For the text-containing cell, return its midpoint in (X, Y) coordinate format. 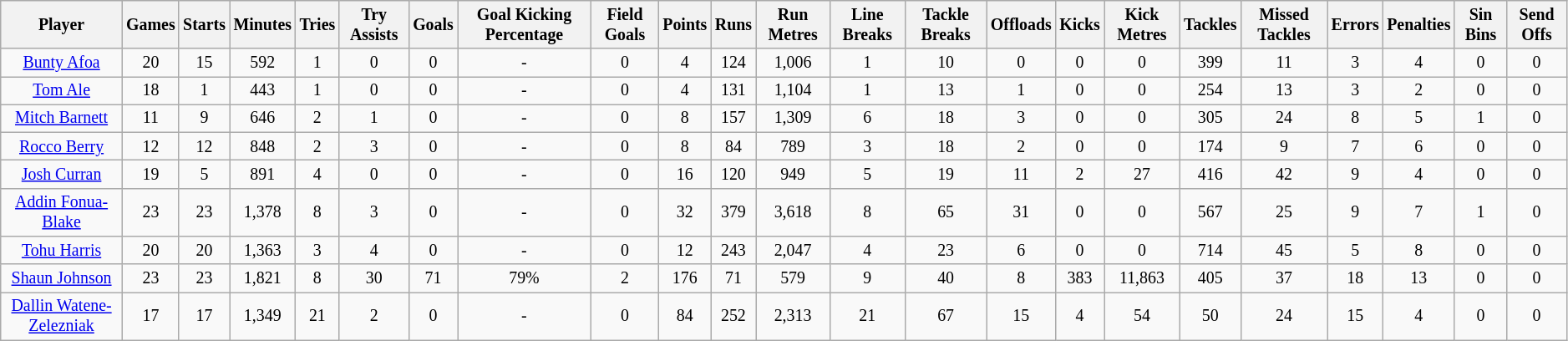
120 (733, 174)
Missed Tackles (1284, 25)
579 (794, 277)
399 (1210, 62)
Tackle Breaks (946, 25)
54 (1143, 316)
Line Breaks (867, 25)
379 (733, 212)
714 (1210, 251)
Tries (317, 25)
25 (1284, 212)
Goals (433, 25)
Addin Fonua-Blake (62, 212)
1,378 (262, 212)
67 (946, 316)
592 (262, 62)
157 (733, 119)
31 (1021, 212)
Kick Metres (1143, 25)
891 (262, 174)
Errors (1355, 25)
Tom Ale (62, 90)
124 (733, 62)
1,309 (794, 119)
Sin Bins (1480, 25)
176 (685, 277)
Mitch Barnett (62, 119)
174 (1210, 147)
32 (685, 212)
2,313 (794, 316)
567 (1210, 212)
1,363 (262, 251)
30 (374, 277)
Penalties (1418, 25)
Shaun Johnson (62, 277)
Run Metres (794, 25)
10 (946, 62)
131 (733, 90)
Games (150, 25)
789 (794, 147)
646 (262, 119)
Field Goals (625, 25)
416 (1210, 174)
Starts (204, 25)
1,349 (262, 316)
Send Offs (1537, 25)
Tohu Harris (62, 251)
Player (62, 25)
45 (1284, 251)
Tackles (1210, 25)
3,618 (794, 212)
40 (946, 277)
848 (262, 147)
1,006 (794, 62)
Minutes (262, 25)
Offloads (1021, 25)
Josh Curran (62, 174)
Points (685, 25)
Kicks (1079, 25)
405 (1210, 277)
949 (794, 174)
252 (733, 316)
37 (1284, 277)
305 (1210, 119)
42 (1284, 174)
1,104 (794, 90)
1,821 (262, 277)
65 (946, 212)
2,047 (794, 251)
243 (733, 251)
Dallin Watene-Zelezniak (62, 316)
50 (1210, 316)
79% (525, 277)
27 (1143, 174)
383 (1079, 277)
11,863 (1143, 277)
Bunty Afoa (62, 62)
Try Assists (374, 25)
443 (262, 90)
254 (1210, 90)
Runs (733, 25)
Rocco Berry (62, 147)
16 (685, 174)
Goal Kicking Percentage (525, 25)
